From the cell containing the given text, extract its center point as [x, y] coordinate. 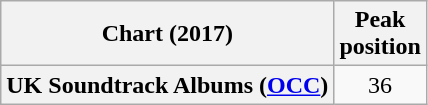
UK Soundtrack Albums (OCC) [168, 85]
Peakposition [380, 34]
Chart (2017) [168, 34]
36 [380, 85]
